Return [X, Y] of the center of cell containing provided text 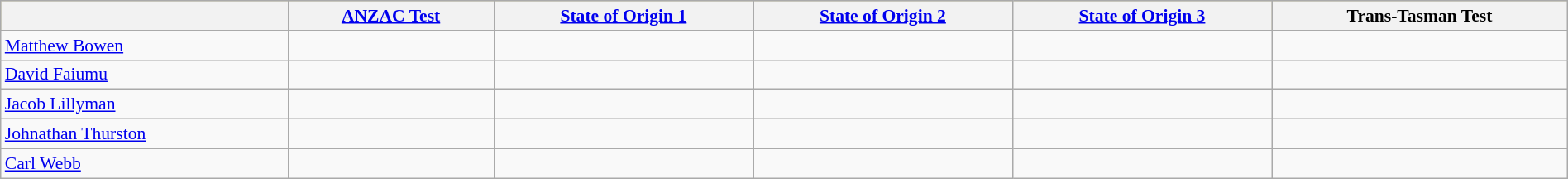
Trans-Tasman Test [1420, 16]
Carl Webb [144, 163]
Johnathan Thurston [144, 134]
State of Origin 1 [624, 16]
State of Origin 2 [883, 16]
State of Origin 3 [1142, 16]
Jacob Lillyman [144, 104]
Matthew Bowen [144, 46]
David Faiumu [144, 75]
ANZAC Test [390, 16]
